Detect which cell encompasses the target text, then output its [x, y] center coordinate. 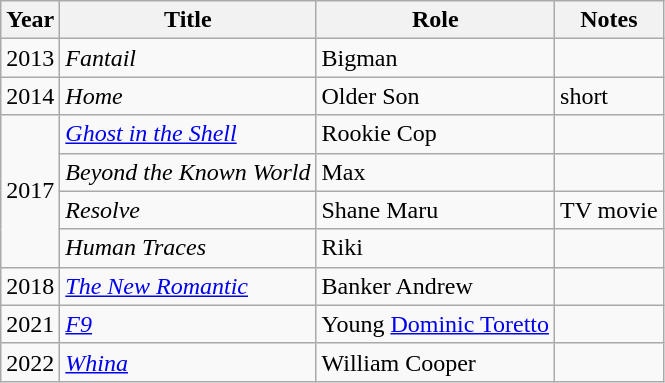
Fantail [188, 58]
Older Son [436, 96]
2018 [30, 286]
Title [188, 20]
TV movie [610, 210]
Role [436, 20]
short [610, 96]
Banker Andrew [436, 286]
Notes [610, 20]
2017 [30, 191]
Whina [188, 362]
Beyond the Known World [188, 172]
Rookie Cop [436, 134]
Bigman [436, 58]
F9 [188, 324]
Ghost in the Shell [188, 134]
2013 [30, 58]
2021 [30, 324]
2022 [30, 362]
William Cooper [436, 362]
Shane Maru [436, 210]
Human Traces [188, 248]
Year [30, 20]
Young Dominic Toretto [436, 324]
The New Romantic [188, 286]
Riki [436, 248]
Max [436, 172]
Home [188, 96]
Resolve [188, 210]
2014 [30, 96]
